Detect which cell encompasses the target text, then output its [x, y] center coordinate. 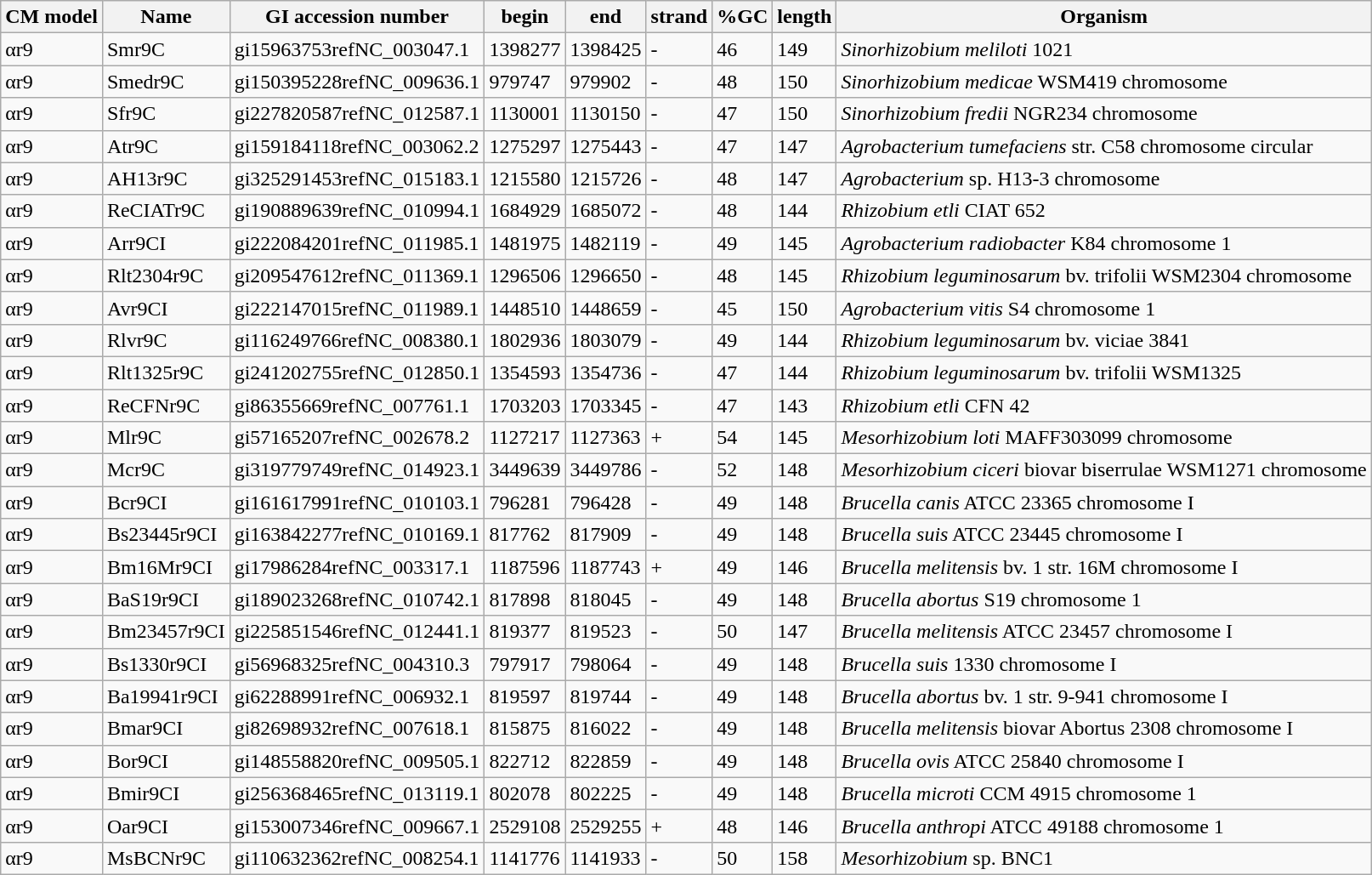
1803079 [605, 340]
Atr9C [166, 146]
Sinorhizobium medicae WSM419 chromosome [1103, 82]
149 [804, 49]
Agrobacterium tumefaciens str. C58 chromosome circular [1103, 146]
1398425 [605, 49]
Organism [1103, 17]
798064 [605, 664]
Brucella melitensis biovar Abortus 2308 chromosome I [1103, 729]
Bmar9CI [166, 729]
1482119 [605, 243]
Mesorhizobium ciceri biovar biserrulae WSM1271 chromosome [1103, 470]
strand [679, 17]
796281 [525, 503]
Mesorhizobium loti MAFF303099 chromosome [1103, 438]
802225 [605, 793]
gi148558820refNC_009505.1 [357, 761]
Mcr9C [166, 470]
1802936 [525, 340]
3449639 [525, 470]
Brucella ovis ATCC 25840 chromosome I [1103, 761]
Avr9CI [166, 308]
1481975 [525, 243]
Brucella melitensis bv. 1 str. 16M chromosome I [1103, 567]
52 [743, 470]
gi116249766refNC_008380.1 [357, 340]
gi56968325refNC_004310.3 [357, 664]
979747 [525, 82]
Sinorhizobium fredii NGR234 chromosome [1103, 114]
1130001 [525, 114]
Agrobacterium vitis S4 chromosome 1 [1103, 308]
1448659 [605, 308]
817909 [605, 535]
797917 [525, 664]
1296506 [525, 276]
1215580 [525, 179]
1187596 [525, 567]
1703203 [525, 406]
gi86355669refNC_007761.1 [357, 406]
819744 [605, 696]
gi227820587refNC_012587.1 [357, 114]
Rhizobium etli CFN 42 [1103, 406]
gi57165207refNC_002678.2 [357, 438]
Sfr9C [166, 114]
158 [804, 858]
822712 [525, 761]
Oar9CI [166, 826]
ReCFNr9C [166, 406]
1703345 [605, 406]
gi190889639refNC_010994.1 [357, 211]
MsBCNr9C [166, 858]
gi62288991refNC_006932.1 [357, 696]
819377 [525, 632]
gi222147015refNC_011989.1 [357, 308]
802078 [525, 793]
1215726 [605, 179]
gi150395228refNC_009636.1 [357, 82]
gi163842277refNC_010169.1 [357, 535]
Bm16Mr9CI [166, 567]
1354593 [525, 372]
gi319779749refNC_014923.1 [357, 470]
818045 [605, 599]
Rhizobium leguminosarum bv. trifolii WSM1325 [1103, 372]
1448510 [525, 308]
979902 [605, 82]
gi209547612refNC_011369.1 [357, 276]
Smr9C [166, 49]
46 [743, 49]
Rhizobium leguminosarum bv. trifolii WSM2304 chromosome [1103, 276]
819523 [605, 632]
2529255 [605, 826]
AH13r9C [166, 179]
Rhizobium leguminosarum bv. viciae 3841 [1103, 340]
1141776 [525, 858]
819597 [525, 696]
1354736 [605, 372]
1127217 [525, 438]
1130150 [605, 114]
3449786 [605, 470]
2529108 [525, 826]
ReCIATr9C [166, 211]
Name [166, 17]
1127363 [605, 438]
Bs23445r9CI [166, 535]
begin [525, 17]
gi241202755refNC_012850.1 [357, 372]
end [605, 17]
45 [743, 308]
gi225851546refNC_012441.1 [357, 632]
BaS19r9CI [166, 599]
gi17986284refNC_003317.1 [357, 567]
1296650 [605, 276]
796428 [605, 503]
%GC [743, 17]
1398277 [525, 49]
gi110632362refNC_008254.1 [357, 858]
Sinorhizobium meliloti 1021 [1103, 49]
Brucella abortus bv. 1 str. 9-941 chromosome I [1103, 696]
Bcr9CI [166, 503]
Agrobacterium radiobacter K84 chromosome 1 [1103, 243]
gi222084201refNC_011985.1 [357, 243]
gi15963753refNC_003047.1 [357, 49]
Arr9CI [166, 243]
1685072 [605, 211]
gi153007346refNC_009667.1 [357, 826]
817898 [525, 599]
Mlr9C [166, 438]
815875 [525, 729]
Bor9CI [166, 761]
1275297 [525, 146]
1141933 [605, 858]
1187743 [605, 567]
Rlt2304r9C [166, 276]
Brucella anthropi ATCC 49188 chromosome 1 [1103, 826]
1275443 [605, 146]
Bs1330r9CI [166, 664]
54 [743, 438]
gi161617991refNC_010103.1 [357, 503]
Brucella abortus S19 chromosome 1 [1103, 599]
CM model [52, 17]
822859 [605, 761]
Brucella microti CCM 4915 chromosome 1 [1103, 793]
gi189023268refNC_010742.1 [357, 599]
Agrobacterium sp. H13-3 chromosome [1103, 179]
Brucella melitensis ATCC 23457 chromosome I [1103, 632]
Rlvr9C [166, 340]
gi256368465refNC_013119.1 [357, 793]
Smedr9C [166, 82]
Rlt1325r9C [166, 372]
Bmir9CI [166, 793]
Mesorhizobium sp. BNC1 [1103, 858]
Rhizobium etli CIAT 652 [1103, 211]
Brucella suis ATCC 23445 chromosome I [1103, 535]
gi159184118refNC_003062.2 [357, 146]
143 [804, 406]
GI accession number [357, 17]
Brucella suis 1330 chromosome I [1103, 664]
length [804, 17]
1684929 [525, 211]
Ba19941r9CI [166, 696]
gi82698932refNC_007618.1 [357, 729]
817762 [525, 535]
816022 [605, 729]
gi325291453refNC_015183.1 [357, 179]
Bm23457r9CI [166, 632]
Brucella canis ATCC 23365 chromosome I [1103, 503]
